Extract the (X, Y) coordinate from the center of the cell holding the provided text.  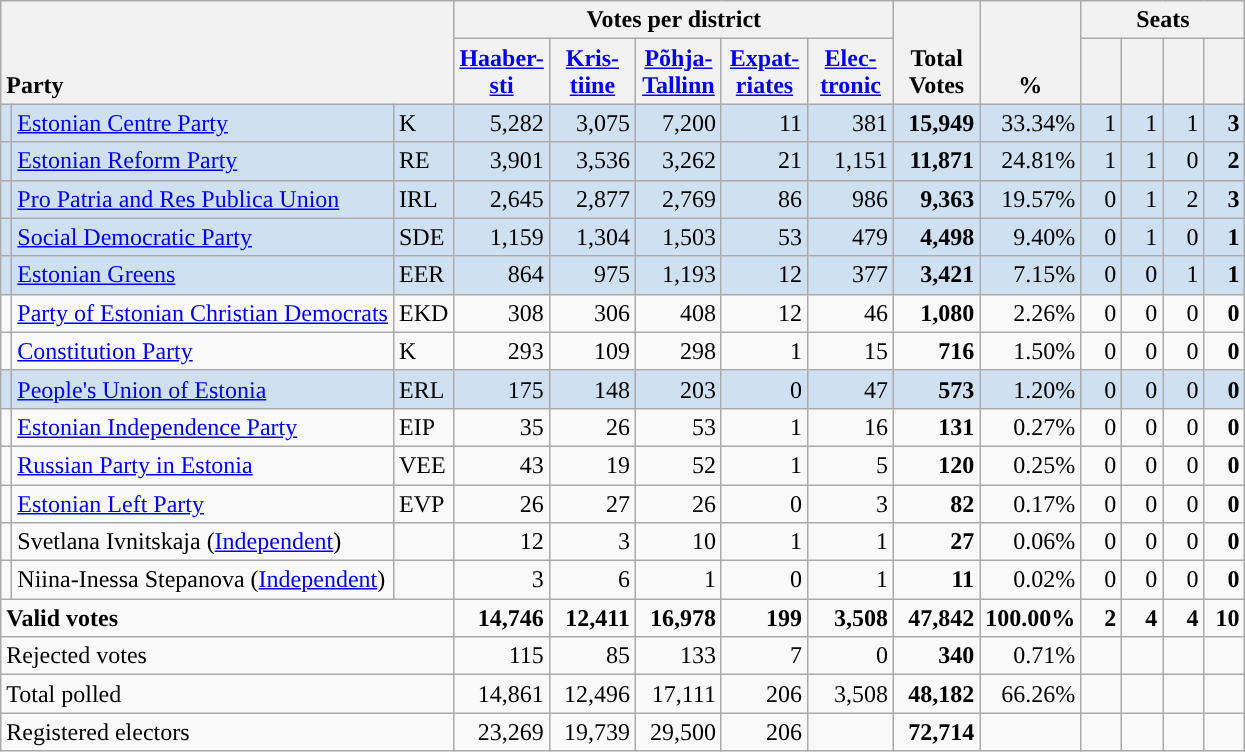
5,282 (502, 123)
Kris- tiine (592, 72)
86 (764, 199)
Pro Patria and Res Publica Union (203, 199)
479 (851, 237)
1,151 (851, 161)
3,536 (592, 161)
377 (851, 275)
14,746 (502, 618)
12,496 (592, 694)
109 (592, 351)
47,842 (937, 618)
16,978 (678, 618)
381 (851, 123)
100.00% (1030, 618)
EIP (423, 427)
7.15% (1030, 275)
15,949 (937, 123)
SDE (423, 237)
2.26% (1030, 313)
VEE (423, 465)
Svetlana Ivnitskaja (Independent) (203, 542)
Votes per district (674, 20)
293 (502, 351)
3,901 (502, 161)
Estonian Centre Party (203, 123)
EKD (423, 313)
Total Votes (937, 52)
1,193 (678, 275)
120 (937, 465)
9.40% (1030, 237)
Rejected votes (228, 656)
0.02% (1030, 580)
2,769 (678, 199)
0.71% (1030, 656)
5 (851, 465)
Elec- tronic (851, 72)
Party (228, 52)
4,498 (937, 237)
6 (592, 580)
0.27% (1030, 427)
15 (851, 351)
24.81% (1030, 161)
EVP (423, 503)
1,503 (678, 237)
48,182 (937, 694)
19 (592, 465)
7 (764, 656)
1,304 (592, 237)
2,877 (592, 199)
986 (851, 199)
0.17% (1030, 503)
66.26% (1030, 694)
133 (678, 656)
203 (678, 389)
Estonian Independence Party (203, 427)
3,075 (592, 123)
35 (502, 427)
19.57% (1030, 199)
People's Union of Estonia (203, 389)
3,421 (937, 275)
1.50% (1030, 351)
148 (592, 389)
19,739 (592, 732)
308 (502, 313)
7,200 (678, 123)
82 (937, 503)
43 (502, 465)
864 (502, 275)
ERL (423, 389)
Constitution Party (203, 351)
0.25% (1030, 465)
716 (937, 351)
46 (851, 313)
29,500 (678, 732)
47 (851, 389)
11,871 (937, 161)
Põhja- Tallinn (678, 72)
Total polled (228, 694)
21 (764, 161)
573 (937, 389)
3,262 (678, 161)
EER (423, 275)
Niina-Inessa Stepanova (Independent) (203, 580)
1,159 (502, 237)
131 (937, 427)
Social Democratic Party (203, 237)
33.34% (1030, 123)
% (1030, 52)
IRL (423, 199)
175 (502, 389)
Registered electors (228, 732)
Estonian Greens (203, 275)
Estonian Reform Party (203, 161)
Valid votes (228, 618)
306 (592, 313)
72,714 (937, 732)
RE (423, 161)
Party of Estonian Christian Democrats (203, 313)
1.20% (1030, 389)
340 (937, 656)
975 (592, 275)
17,111 (678, 694)
Estonian Left Party (203, 503)
Expat- riates (764, 72)
Seats (1163, 20)
Haaber- sti (502, 72)
9,363 (937, 199)
2,645 (502, 199)
0.06% (1030, 542)
14,861 (502, 694)
115 (502, 656)
408 (678, 313)
85 (592, 656)
1,080 (937, 313)
16 (851, 427)
12,411 (592, 618)
199 (764, 618)
298 (678, 351)
52 (678, 465)
23,269 (502, 732)
Russian Party in Estonia (203, 465)
